Return (X, Y) of the center of cell containing provided text 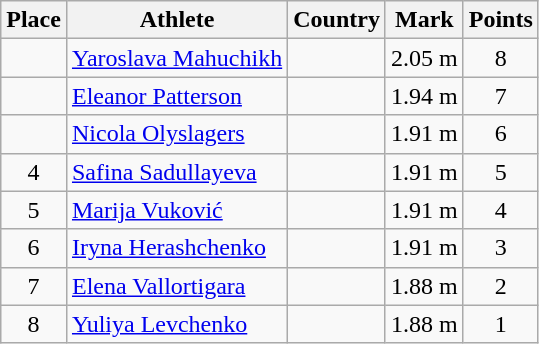
3 (500, 248)
2 (500, 286)
Points (500, 20)
Marija Vuković (176, 210)
2.05 m (424, 58)
1.94 m (424, 96)
Yaroslava Mahuchikh (176, 58)
Yuliya Levchenko (176, 324)
Iryna Herashchenko (176, 248)
1 (500, 324)
Mark (424, 20)
Safina Sadullayeva (176, 172)
Athlete (176, 20)
Country (337, 20)
Place (34, 20)
Elena Vallortigara (176, 286)
Nicola Olyslagers (176, 134)
Eleanor Patterson (176, 96)
